Find where the given text appears and provide that cell's center as [X, Y] coordinate. 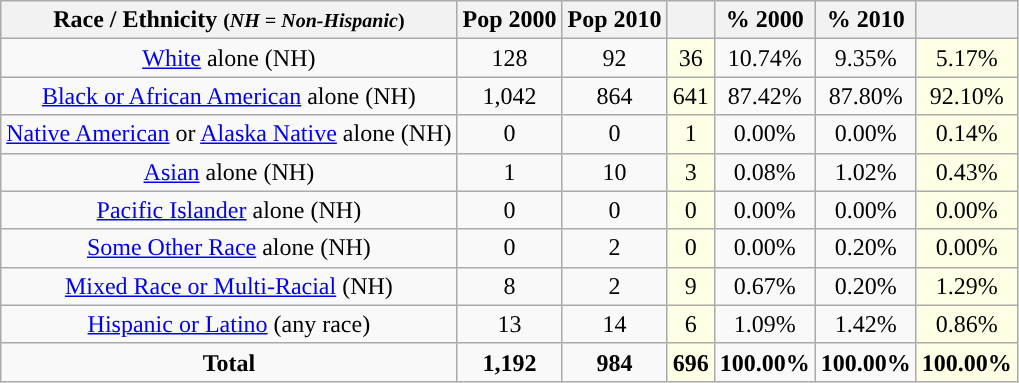
10.74% [764, 58]
Pop 2010 [614, 20]
1.42% [866, 324]
92 [614, 58]
1.29% [966, 286]
Black or African American alone (NH) [229, 96]
14 [614, 324]
Native American or Alaska Native alone (NH) [229, 134]
8 [510, 286]
984 [614, 362]
Mixed Race or Multi-Racial (NH) [229, 286]
% 2010 [866, 20]
10 [614, 172]
13 [510, 324]
Asian alone (NH) [229, 172]
128 [510, 58]
5.17% [966, 58]
0.67% [764, 286]
Hispanic or Latino (any race) [229, 324]
641 [690, 96]
Race / Ethnicity (NH = Non-Hispanic) [229, 20]
87.80% [866, 96]
0.43% [966, 172]
1.02% [866, 172]
1.09% [764, 324]
696 [690, 362]
9 [690, 286]
White alone (NH) [229, 58]
6 [690, 324]
Pop 2000 [510, 20]
3 [690, 172]
1,042 [510, 96]
Total [229, 362]
0.14% [966, 134]
Pacific Islander alone (NH) [229, 210]
0.86% [966, 324]
36 [690, 58]
Some Other Race alone (NH) [229, 248]
87.42% [764, 96]
9.35% [866, 58]
% 2000 [764, 20]
1,192 [510, 362]
864 [614, 96]
0.08% [764, 172]
92.10% [966, 96]
